Locate the cell with the specified text and output its (x, y) center coordinate. 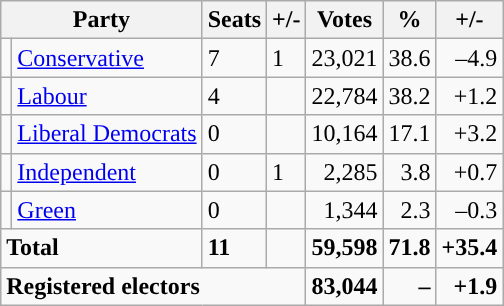
2.3 (410, 210)
4 (234, 96)
2,285 (344, 172)
Green (107, 210)
23,021 (344, 58)
+35.4 (470, 248)
–0.3 (470, 210)
+1.2 (470, 96)
+3.2 (470, 134)
7 (234, 58)
% (410, 20)
38.2 (410, 96)
–4.9 (470, 58)
Labour (107, 96)
11 (234, 248)
3.8 (410, 172)
17.1 (410, 134)
59,598 (344, 248)
Votes (344, 20)
Conservative (107, 58)
Seats (234, 20)
1,344 (344, 210)
Registered electors (154, 286)
Liberal Democrats (107, 134)
10,164 (344, 134)
Independent (107, 172)
71.8 (410, 248)
Total (102, 248)
+1.9 (470, 286)
+0.7 (470, 172)
Party (102, 20)
– (410, 286)
83,044 (344, 286)
22,784 (344, 96)
38.6 (410, 58)
